Provide the (x, y) coordinate of the cell's center where the given text is located.  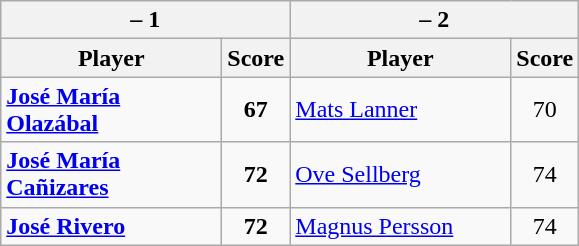
– 2 (434, 20)
70 (545, 110)
67 (256, 110)
José María Cañizares (112, 174)
Magnus Persson (400, 226)
Mats Lanner (400, 110)
– 1 (146, 20)
José María Olazábal (112, 110)
José Rivero (112, 226)
Ove Sellberg (400, 174)
